Output the (x, y) coordinate of the center of the cell containing the given text.  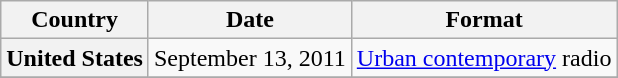
United States (75, 58)
Date (250, 20)
Country (75, 20)
Urban contemporary radio (484, 58)
Format (484, 20)
September 13, 2011 (250, 58)
